Search for the cell housing the specified text and yield its [x, y] center coordinate. 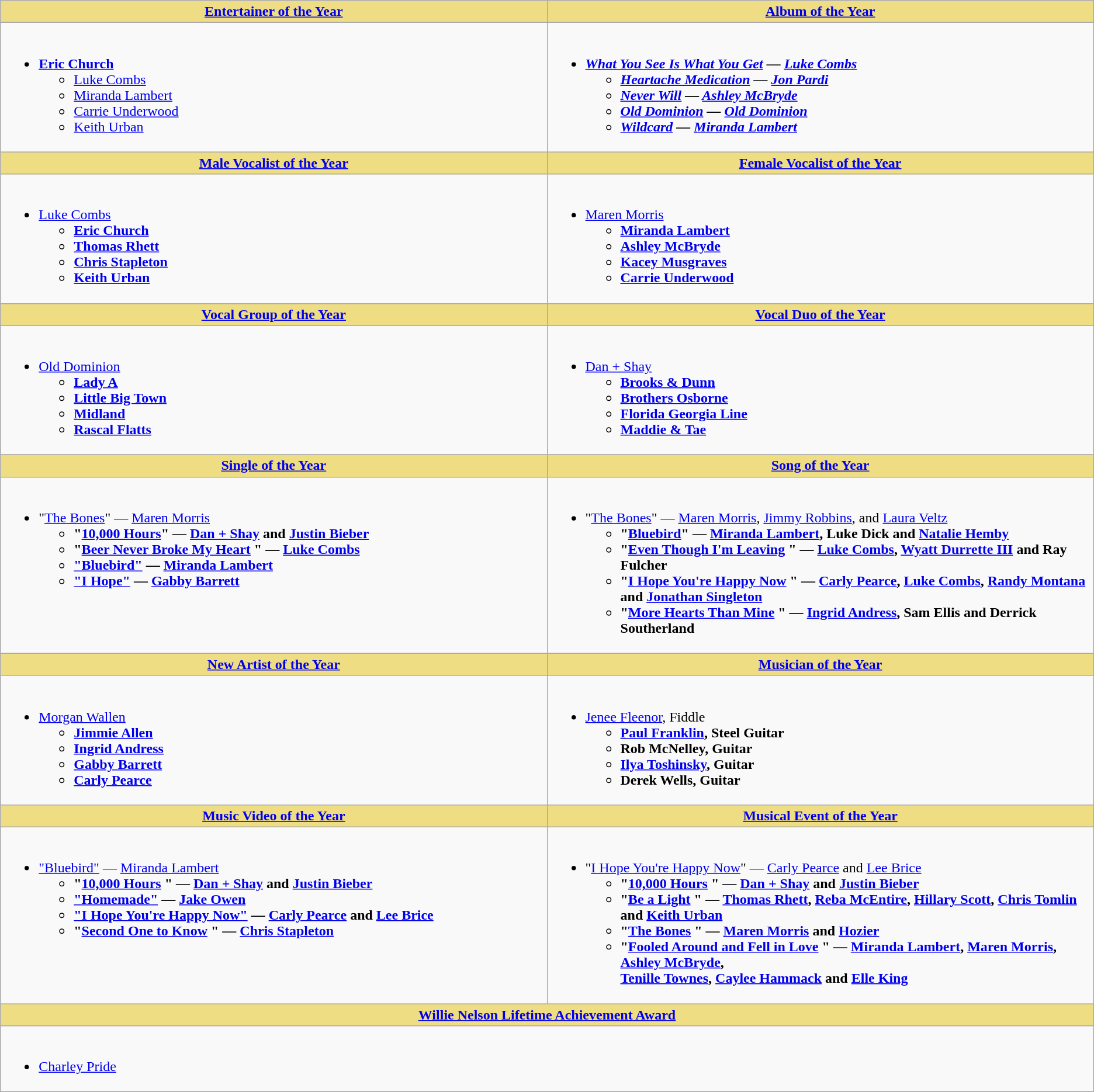
Old DominionLady ALittle Big TownMidlandRascal Flatts [273, 390]
Dan + ShayBrooks & DunnBrothers OsborneFlorida Georgia LineMaddie & Tae [820, 390]
Eric ChurchLuke CombsMiranda LambertCarrie UnderwoodKeith Urban [273, 88]
Entertainer of the Year [273, 12]
Luke CombsEric ChurchThomas RhettChris StapletonKeith Urban [273, 238]
Musical Event of the Year [820, 816]
Morgan WallenJimmie AllenIngrid AndressGabby BarrettCarly Pearce [273, 740]
Song of the Year [820, 466]
Charley Pride [547, 1059]
Vocal Group of the Year [273, 314]
Female Vocalist of the Year [820, 163]
Male Vocalist of the Year [273, 163]
New Artist of the Year [273, 664]
Album of the Year [820, 12]
Single of the Year [273, 466]
Vocal Duo of the Year [820, 314]
Maren MorrisMiranda LambertAshley McBrydeKacey MusgravesCarrie Underwood [820, 238]
Musician of the Year [820, 664]
Jenee Fleenor, FiddlePaul Franklin, Steel GuitarRob McNelley, GuitarIlya Toshinsky, GuitarDerek Wells, Guitar [820, 740]
Willie Nelson Lifetime Achievement Award [547, 1015]
Music Video of the Year [273, 816]
